Extract the (X, Y) coordinate from the center of the cell holding the provided text.  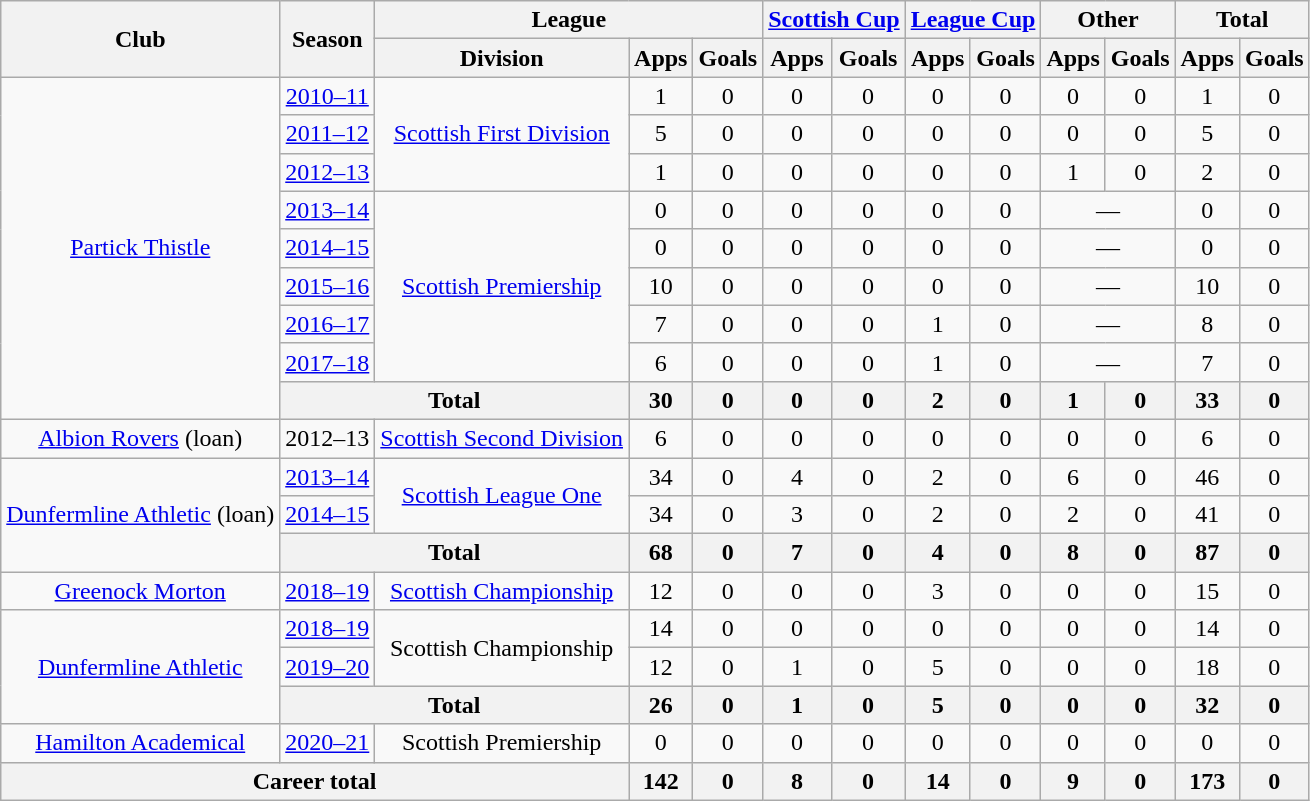
142 (661, 781)
18 (1207, 667)
33 (1207, 400)
9 (1073, 781)
2019–20 (328, 667)
League (569, 20)
Club (140, 39)
Hamilton Academical (140, 743)
Scottish League One (502, 496)
2016–17 (328, 324)
41 (1207, 515)
26 (661, 705)
173 (1207, 781)
Dunfermline Athletic (loan) (140, 515)
Scottish Second Division (502, 438)
Scottish Cup (834, 20)
Career total (315, 781)
87 (1207, 553)
Albion Rovers (loan) (140, 438)
Season (328, 39)
2015–16 (328, 286)
68 (661, 553)
2010–11 (328, 96)
15 (1207, 591)
Greenock Morton (140, 591)
2020–21 (328, 743)
30 (661, 400)
League Cup (973, 20)
2011–12 (328, 134)
Scottish First Division (502, 134)
Partick Thistle (140, 248)
Dunfermline Athletic (140, 667)
32 (1207, 705)
2017–18 (328, 362)
46 (1207, 477)
Division (502, 58)
Other (1108, 20)
